Pinpoint the cell where the given text exists, returning its (x, y) midpoint coordinate. 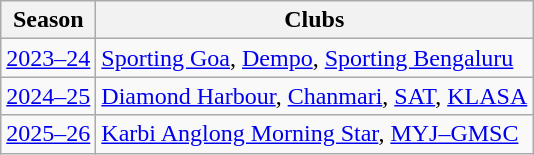
2025–26 (48, 134)
Season (48, 20)
Sporting Goa, Dempo, Sporting Bengaluru (314, 58)
Diamond Harbour, Chanmari, SAT, KLASA (314, 96)
Karbi Anglong Morning Star, MYJ–GMSC (314, 134)
2023–24 (48, 58)
Clubs (314, 20)
2024–25 (48, 96)
